Capture the cell that displays the provided text and extract its [X, Y] central coordinate. 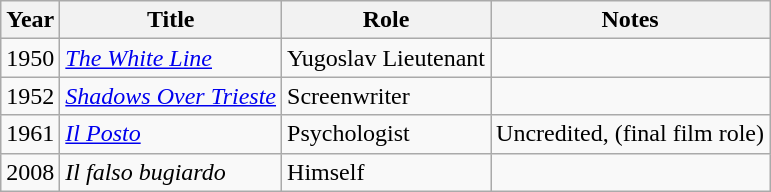
Uncredited, (final film role) [630, 134]
Role [386, 20]
Il Posto [171, 134]
Year [30, 20]
Screenwriter [386, 96]
1961 [30, 134]
Himself [386, 172]
1952 [30, 96]
Notes [630, 20]
1950 [30, 58]
Title [171, 20]
2008 [30, 172]
Psychologist [386, 134]
Shadows Over Trieste [171, 96]
The White Line [171, 58]
Yugoslav Lieutenant [386, 58]
Il falso bugiardo [171, 172]
